Identify which cell holds the provided text, then report its [x, y] central coordinate. 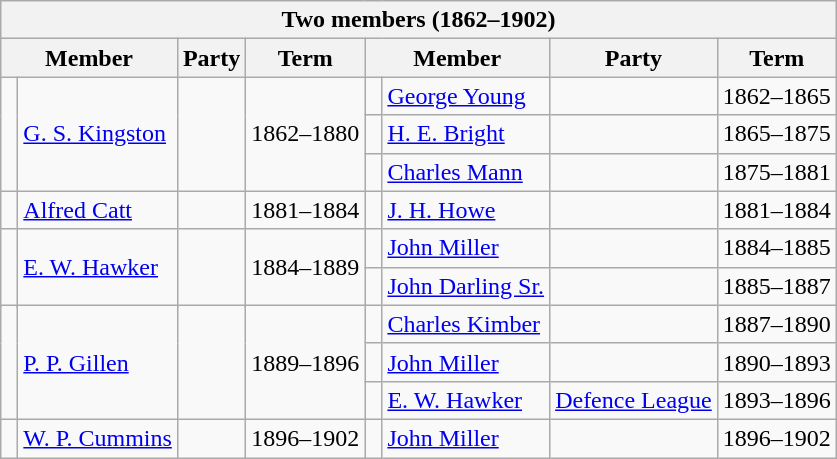
1862–1865 [776, 96]
John Darling Sr. [466, 286]
George Young [466, 96]
1893–1896 [776, 400]
Defence League [634, 400]
G. S. Kingston [98, 134]
1890–1893 [776, 362]
1865–1875 [776, 134]
H. E. Bright [466, 134]
1875–1881 [776, 172]
1884–1889 [306, 267]
W. P. Cummins [98, 438]
J. H. Howe [466, 210]
Charles Kimber [466, 324]
1884–1885 [776, 248]
Two members (1862–1902) [419, 20]
1889–1896 [306, 362]
1885–1887 [776, 286]
Alfred Catt [98, 210]
P. P. Gillen [98, 362]
1862–1880 [306, 134]
Charles Mann [466, 172]
1887–1890 [776, 324]
